Extract the [X, Y] coordinate from the center of the cell holding the provided text.  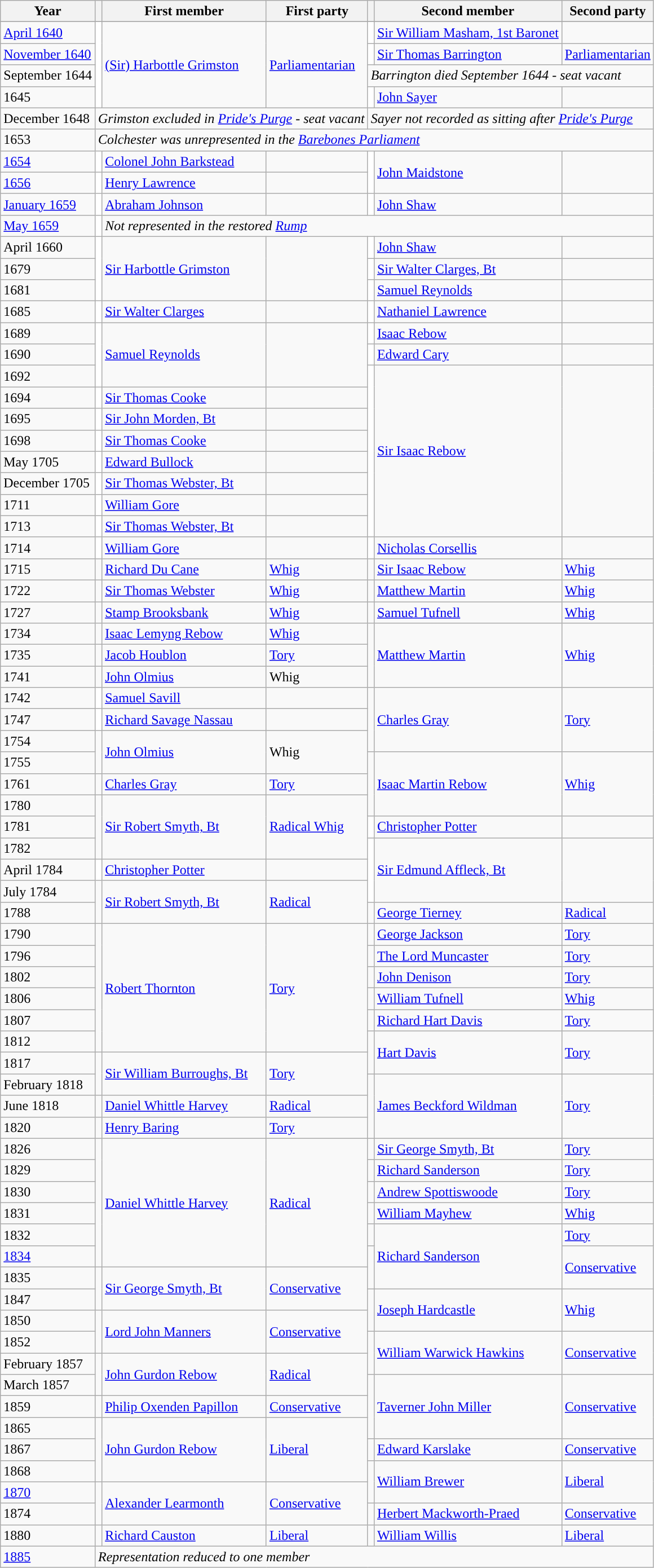
1742 [48, 698]
July 1784 [48, 891]
William Willis [468, 1535]
Sayer not recorded as sitting after Pride's Purge [511, 118]
1741 [48, 677]
1812 [48, 1042]
Isaac Rebow [468, 333]
Nathaniel Lawrence [468, 312]
Samuel Savill [184, 698]
1713 [48, 526]
1722 [48, 591]
1831 [48, 1213]
1829 [48, 1170]
1802 [48, 977]
Richard Savage Nassau [184, 720]
Sir John Morden, Bt [184, 419]
Barrington died September 1644 - seat vacant [511, 76]
Edward Cary [468, 355]
Hart Davis [468, 1052]
1653 [48, 140]
William Tufnell [468, 999]
1832 [48, 1235]
Year [48, 11]
Richard Causton [184, 1535]
Grimston excluded in Pride's Purge - seat vacant [231, 118]
1880 [48, 1535]
1874 [48, 1514]
John Sayer [468, 97]
Andrew Spottiswoode [468, 1192]
1780 [48, 805]
1807 [48, 1020]
January 1659 [48, 204]
February 1857 [48, 1364]
1885 [48, 1557]
Sir Thomas Webster [184, 591]
April 1660 [48, 247]
John Denison [468, 977]
1852 [48, 1342]
Sir William Masham, 1st Baronet [468, 33]
May 1659 [48, 226]
Stamp Brooksbank [184, 612]
1781 [48, 827]
William Warwick Hawkins [468, 1353]
Sir William Burroughs, Bt [184, 1074]
First member [184, 11]
Jacob Houblon [184, 655]
April 1640 [48, 33]
1834 [48, 1256]
April 1784 [48, 870]
Richard Hart Davis [468, 1020]
September 1644 [48, 76]
1679 [48, 269]
1867 [48, 1450]
Sir Walter Clarges, Bt [468, 269]
1711 [48, 505]
1850 [48, 1321]
Henry Lawrence [184, 183]
Sir Thomas Barrington [468, 54]
Edward Bullock [184, 462]
George Tierney [468, 913]
Joseph Hardcastle [468, 1310]
George Jackson [468, 934]
Second member [468, 11]
March 1857 [48, 1385]
November 1640 [48, 54]
Robert Thornton [184, 988]
Herbert Mackworth-Praed [468, 1514]
William Mayhew [468, 1213]
1734 [48, 634]
1870 [48, 1492]
Sir Walter Clarges [184, 312]
Sir Harbottle Grimston [184, 268]
Edward Karslake [468, 1450]
1685 [48, 312]
1820 [48, 1127]
Richard Du Cane [184, 569]
1868 [48, 1471]
Not represented in the restored Rump [378, 226]
1761 [48, 784]
1817 [48, 1063]
1859 [48, 1407]
First party [317, 11]
Alexander Learmonth [184, 1503]
Colchester was unrepresented in the Barebones Parliament [374, 140]
John Maidstone [468, 172]
1714 [48, 548]
Second party [608, 11]
1826 [48, 1149]
1698 [48, 441]
Colonel John Barkstead [184, 161]
Representation reduced to one member [374, 1557]
Isaac Lemyng Rebow [184, 634]
1689 [48, 333]
1790 [48, 934]
(Sir) Harbottle Grimston [184, 65]
1754 [48, 741]
James Beckford Wildman [468, 1106]
1806 [48, 999]
1847 [48, 1299]
Taverner John Miller [468, 1407]
1692 [48, 376]
Sir Edmund Affleck, Bt [468, 870]
1656 [48, 183]
Lord John Manners [184, 1332]
The Lord Muncaster [468, 956]
1690 [48, 355]
1788 [48, 913]
Radical Whig [317, 827]
June 1818 [48, 1106]
1645 [48, 97]
1865 [48, 1428]
1715 [48, 569]
William Brewer [468, 1482]
1747 [48, 720]
1796 [48, 956]
1755 [48, 763]
December 1648 [48, 118]
Philip Oxenden Papillon [184, 1407]
1727 [48, 612]
Abraham Johnson [184, 204]
1835 [48, 1278]
1830 [48, 1192]
February 1818 [48, 1085]
1782 [48, 848]
1694 [48, 398]
Henry Baring [184, 1127]
1681 [48, 290]
Samuel Tufnell [468, 612]
1735 [48, 655]
December 1705 [48, 483]
1654 [48, 161]
May 1705 [48, 462]
Nicholas Corsellis [468, 548]
Isaac Martin Rebow [468, 784]
1695 [48, 419]
